Extract the (X, Y) coordinate from the center of the cell holding the provided text.  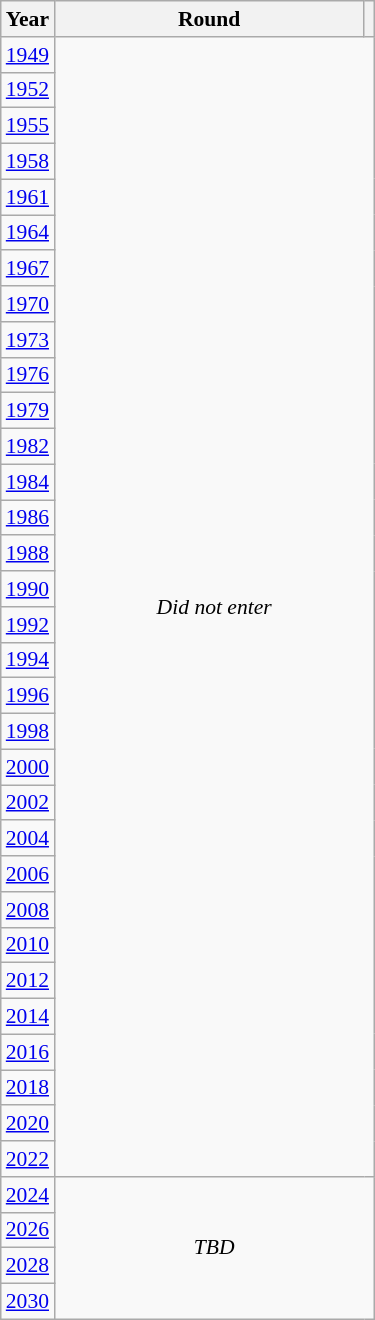
1986 (28, 518)
2008 (28, 910)
2028 (28, 1266)
1949 (28, 55)
1955 (28, 126)
2022 (28, 1159)
1992 (28, 625)
Year (28, 19)
2018 (28, 1088)
2002 (28, 803)
2000 (28, 767)
2006 (28, 874)
1988 (28, 554)
1984 (28, 482)
1964 (28, 233)
1982 (28, 447)
1994 (28, 660)
1952 (28, 90)
1970 (28, 304)
2030 (28, 1302)
2014 (28, 1017)
1976 (28, 375)
2020 (28, 1124)
2016 (28, 1052)
1958 (28, 162)
1998 (28, 732)
1990 (28, 589)
1967 (28, 269)
Did not enter (214, 607)
2026 (28, 1230)
1996 (28, 696)
Round (209, 19)
2024 (28, 1195)
2004 (28, 839)
2012 (28, 981)
1979 (28, 411)
TBD (214, 1248)
1973 (28, 340)
2010 (28, 945)
1961 (28, 197)
